Detect which cell encompasses the target text, then output its (X, Y) center coordinate. 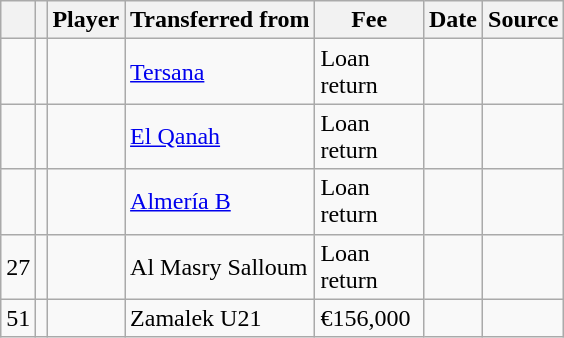
Transferred from (220, 20)
€156,000 (370, 318)
Zamalek U21 (220, 318)
Date (452, 20)
El Qanah (220, 136)
51 (18, 318)
Almería B (220, 202)
Fee (370, 20)
Tersana (220, 72)
Source (524, 20)
27 (18, 266)
Player (86, 20)
Al Masry Salloum (220, 266)
